Output the [X, Y] coordinate of the center of the cell containing the given text.  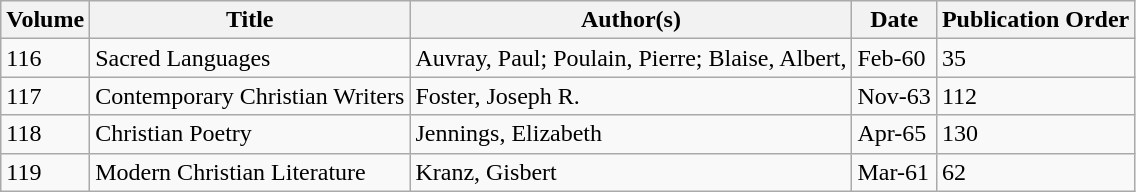
130 [1035, 134]
Modern Christian Literature [250, 172]
Apr-65 [894, 134]
Contemporary Christian Writers [250, 96]
Volume [46, 20]
116 [46, 58]
Feb-60 [894, 58]
118 [46, 134]
Publication Order [1035, 20]
Jennings, Elizabeth [631, 134]
Christian Poetry [250, 134]
Auvray, Paul; Poulain, Pierre; Blaise, Albert, [631, 58]
Kranz, Gisbert [631, 172]
Sacred Languages [250, 58]
Date [894, 20]
35 [1035, 58]
Foster, Joseph R. [631, 96]
Title [250, 20]
Author(s) [631, 20]
117 [46, 96]
Nov-63 [894, 96]
Mar-61 [894, 172]
119 [46, 172]
62 [1035, 172]
112 [1035, 96]
